Find where the given text appears and provide that cell's center as [x, y] coordinate. 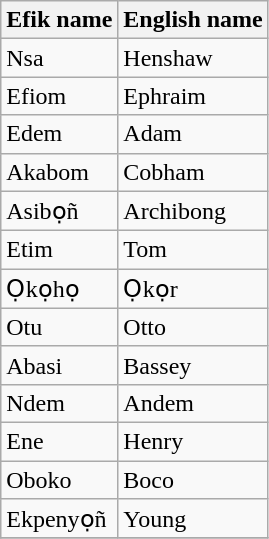
Adam [193, 134]
Otu [60, 327]
Young [193, 519]
Efiom [60, 96]
Ndem [60, 403]
Ephraim [193, 96]
Bassey [193, 365]
Ene [60, 441]
Asibọñ [60, 211]
Abasi [60, 365]
Andem [193, 403]
English name [193, 20]
Henshaw [193, 58]
Ekpenyọñ [60, 519]
Otto [193, 327]
Henry [193, 441]
Ọkọhọ [60, 289]
Archibong [193, 211]
Boco [193, 479]
Ọkọr [193, 289]
Akabom [60, 172]
Efik name [60, 20]
Tom [193, 250]
Edem [60, 134]
Oboko [60, 479]
Cobham [193, 172]
Etim [60, 250]
Nsa [60, 58]
